Scan for the cell matching the given text and deliver its [x, y] coordinate at center. 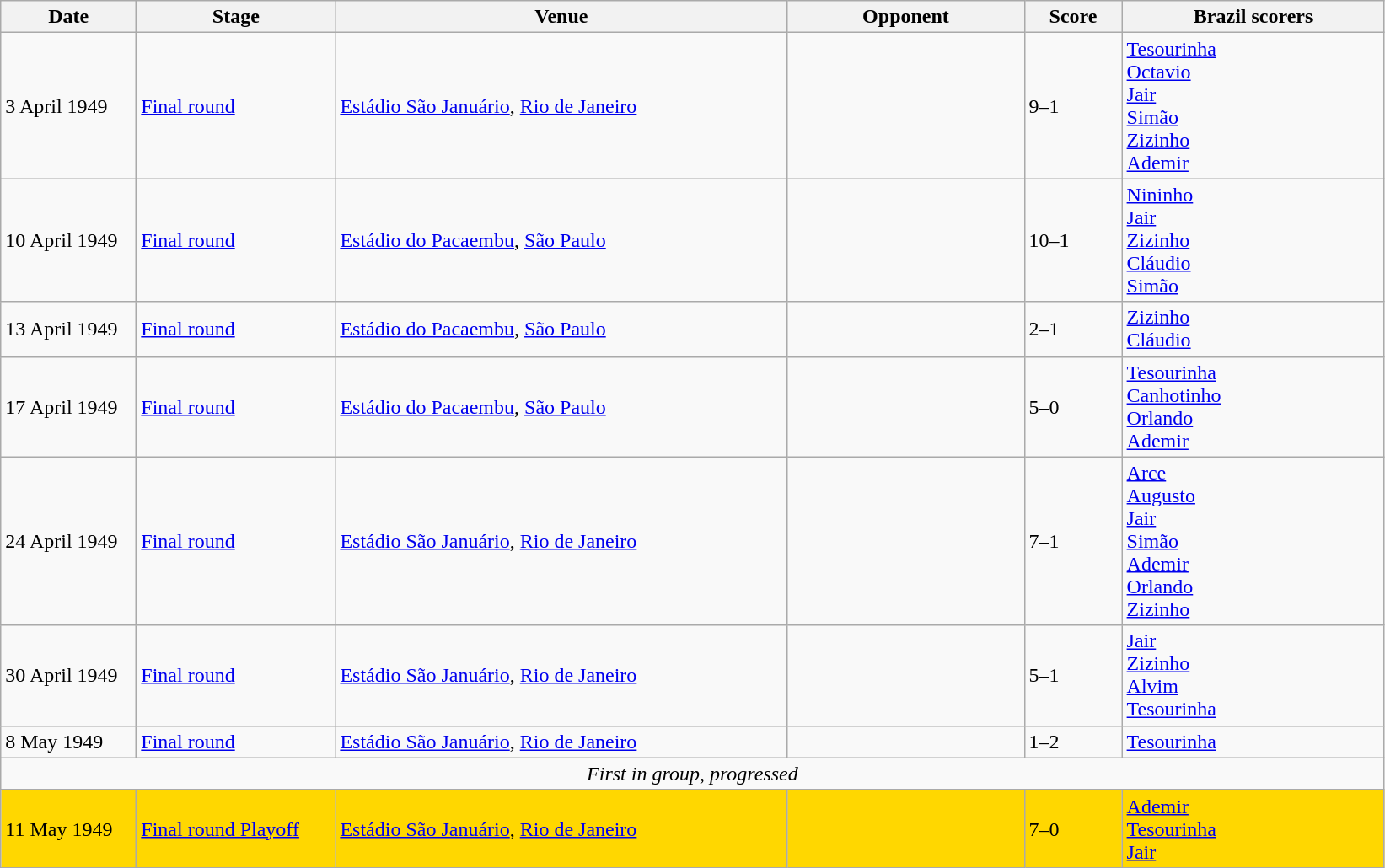
5–1 [1073, 676]
10–1 [1073, 240]
2–1 [1073, 329]
9–1 [1073, 106]
Score [1073, 17]
Tesourinha [1253, 742]
Ademir Tesourinha Jair [1253, 828]
24 April 1949 [69, 541]
Opponent [905, 17]
10 April 1949 [69, 240]
13 April 1949 [69, 329]
30 April 1949 [69, 676]
Stage [236, 17]
Nininho Jair Zizinho Cláudio Simão [1253, 240]
3 April 1949 [69, 106]
5–0 [1073, 406]
1–2 [1073, 742]
Venue [561, 17]
Tesourinha Octavio Jair Simão Zizinho Ademir [1253, 106]
Brazil scorers [1253, 17]
Date [69, 17]
Tesourinha Canhotinho Orlando Ademir [1253, 406]
First in group, progressed [693, 774]
17 April 1949 [69, 406]
Jair Zizinho Alvim Tesourinha [1253, 676]
11 May 1949 [69, 828]
7–0 [1073, 828]
Final round Playoff [236, 828]
8 May 1949 [69, 742]
Zizinho Cláudio [1253, 329]
7–1 [1073, 541]
Arce Augusto Jair Simão Ademir Orlando Zizinho [1253, 541]
